From the cell containing the given text, extract its center point as (x, y) coordinate. 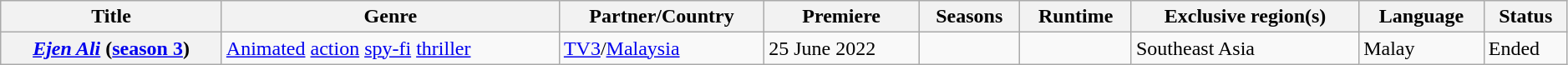
Runtime (1076, 17)
Exclusive region(s) (1245, 17)
Seasons (969, 17)
Status (1525, 17)
Genre (390, 17)
TV3/Malaysia (662, 48)
Language (1422, 17)
Animated action spy-fi thriller (390, 48)
25 June 2022 (842, 48)
Partner/Country (662, 17)
Malay (1422, 48)
Ejen Ali (season 3) (112, 48)
Southeast Asia (1245, 48)
Ended (1525, 48)
Premiere (842, 17)
Title (112, 17)
